Determine the (X, Y) coordinate at the center of the cell enclosing the given text.  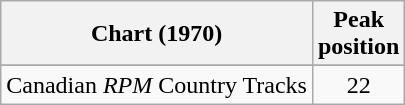
Peakposition (358, 34)
22 (358, 85)
Canadian RPM Country Tracks (157, 85)
Chart (1970) (157, 34)
